Detect which cell encompasses the target text, then output its (x, y) center coordinate. 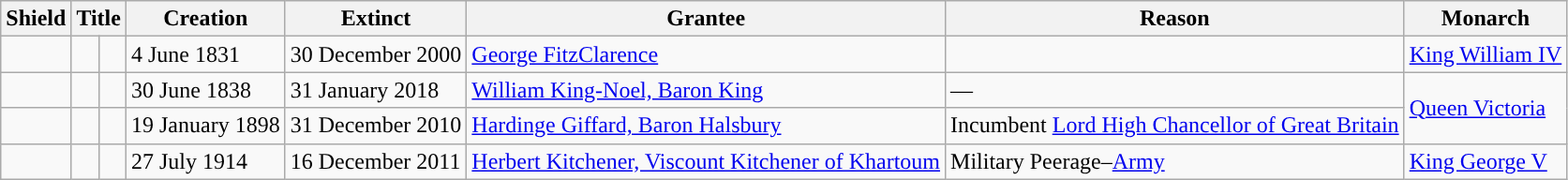
31 January 2018 (376, 90)
Queen Victoria (1486, 108)
Reason (1175, 19)
Incumbent Lord High Chancellor of Great Britain (1175, 126)
Herbert Kitchener, Viscount Kitchener of Khartoum (707, 161)
30 December 2000 (376, 54)
Shield (36, 19)
Monarch (1486, 19)
King George V (1486, 161)
George FitzClarence (707, 54)
Grantee (707, 19)
Creation (205, 19)
27 July 1914 (205, 161)
4 June 1831 (205, 54)
31 December 2010 (376, 126)
19 January 1898 (205, 126)
30 June 1838 (205, 90)
Extinct (376, 19)
16 December 2011 (376, 161)
William King-Noel, Baron King (707, 90)
Hardinge Giffard, Baron Halsbury (707, 126)
King William IV (1486, 54)
Title (99, 19)
— (1175, 90)
Military Peerage–Army (1175, 161)
